Search for the cell housing the specified text and yield its [x, y] center coordinate. 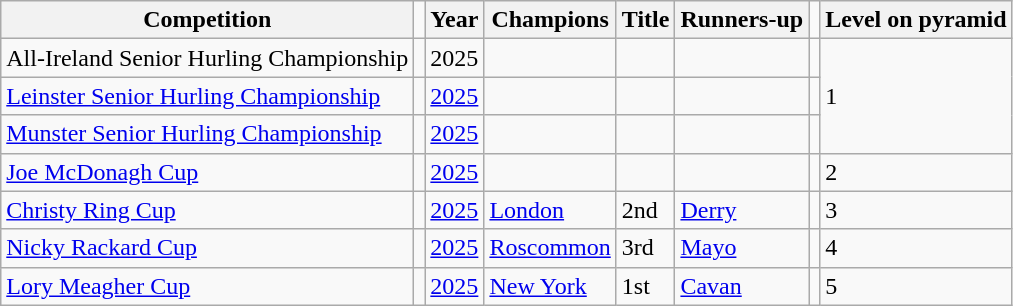
Champions [550, 20]
New York [550, 286]
Cavan [742, 286]
Leinster Senior Hurling Championship [208, 96]
1st [646, 286]
5 [916, 286]
Level on pyramid [916, 20]
Competition [208, 20]
1 [916, 96]
Nicky Rackard Cup [208, 248]
Mayo [742, 248]
London [550, 210]
Lory Meagher Cup [208, 286]
Year [454, 20]
Munster Senior Hurling Championship [208, 134]
Joe McDonagh Cup [208, 172]
Runners-up [742, 20]
All-Ireland Senior Hurling Championship [208, 58]
2nd [646, 210]
3 [916, 210]
Roscommon [550, 248]
3rd [646, 248]
2 [916, 172]
4 [916, 248]
Title [646, 20]
Derry [742, 210]
Christy Ring Cup [208, 210]
